Find where the given text appears and provide that cell's center as (X, Y) coordinate. 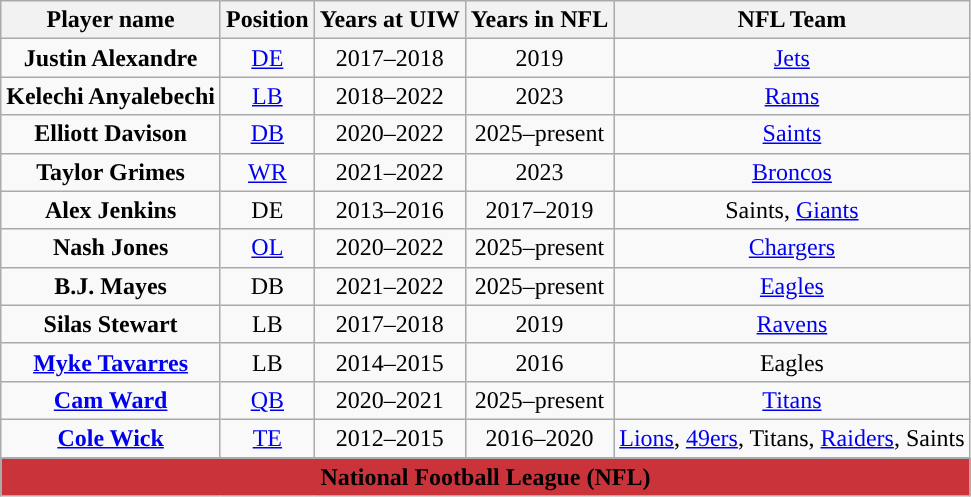
Rams (792, 96)
Alex Jenkins (111, 210)
2014–2015 (390, 362)
Broncos (792, 172)
2016–2020 (539, 438)
2013–2016 (390, 210)
Taylor Grimes (111, 172)
Justin Alexandre (111, 58)
Chargers (792, 248)
NFL Team (792, 20)
Years in NFL (539, 20)
B.J. Mayes (111, 286)
Saints (792, 134)
National Football League (NFL) (486, 477)
2012–2015 (390, 438)
2020–2021 (390, 400)
Silas Stewart (111, 324)
QB (267, 400)
TE (267, 438)
2018–2022 (390, 96)
Years at UIW (390, 20)
Kelechi Anyalebechi (111, 96)
Nash Jones (111, 248)
Elliott Davison (111, 134)
Titans (792, 400)
Lions, 49ers, Titans, Raiders, Saints (792, 438)
Jets (792, 58)
Player name (111, 20)
2016 (539, 362)
Myke Tavarres (111, 362)
Ravens (792, 324)
Cole Wick (111, 438)
Position (267, 20)
OL (267, 248)
WR (267, 172)
2017–2019 (539, 210)
Saints, Giants (792, 210)
Cam Ward (111, 400)
